Provide the [x, y] coordinate of the cell's center where the given text is located.  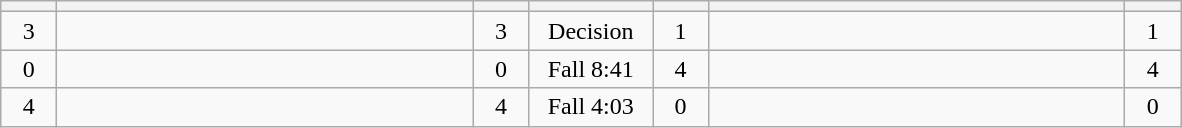
Fall 4:03 [591, 107]
Decision [591, 31]
Fall 8:41 [591, 69]
